For the text-containing cell, return its midpoint in [x, y] coordinate format. 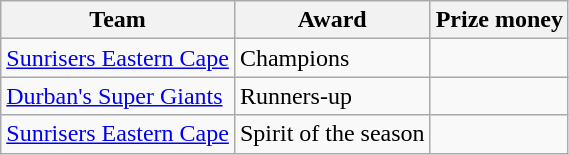
Durban's Super Giants [118, 96]
Prize money [499, 20]
Runners-up [332, 96]
Award [332, 20]
Spirit of the season [332, 134]
Champions [332, 58]
Team [118, 20]
